Pinpoint the cell where the given text exists, returning its (x, y) midpoint coordinate. 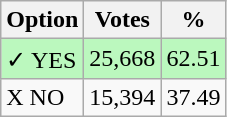
✓ YES (42, 59)
37.49 (194, 97)
62.51 (194, 59)
Option (42, 20)
25,668 (122, 59)
Votes (122, 20)
% (194, 20)
15,394 (122, 97)
X NO (42, 97)
